Return the (x, y) coordinate for the center point of the cell that contains the specified text.  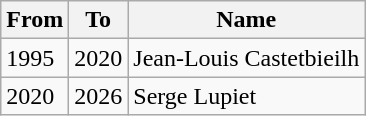
Serge Lupiet (246, 96)
Name (246, 20)
2026 (98, 96)
To (98, 20)
From (35, 20)
Jean-Louis Castetbieilh (246, 58)
1995 (35, 58)
